Find where the given text appears and provide that cell's center as (x, y) coordinate. 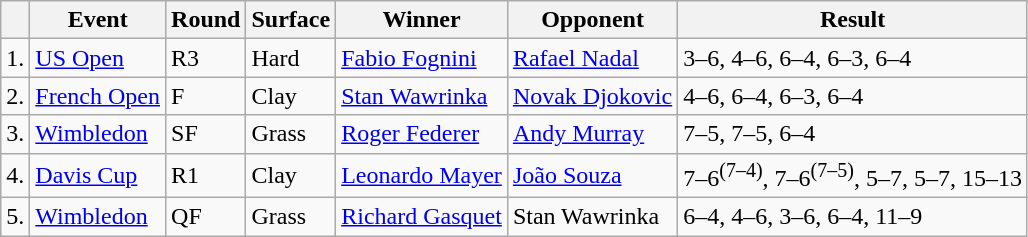
Andy Murray (592, 134)
US Open (98, 58)
Surface (291, 20)
R1 (206, 176)
Fabio Fognini (422, 58)
7–5, 7–5, 6–4 (853, 134)
João Souza (592, 176)
Opponent (592, 20)
3. (16, 134)
7–6(7–4), 7–6(7–5), 5–7, 5–7, 15–13 (853, 176)
Richard Gasquet (422, 217)
4–6, 6–4, 6–3, 6–4 (853, 96)
F (206, 96)
5. (16, 217)
Winner (422, 20)
Event (98, 20)
Hard (291, 58)
French Open (98, 96)
6–4, 4–6, 3–6, 6–4, 11–9 (853, 217)
4. (16, 176)
R3 (206, 58)
3–6, 4–6, 6–4, 6–3, 6–4 (853, 58)
Roger Federer (422, 134)
1. (16, 58)
Leonardo Mayer (422, 176)
2. (16, 96)
Novak Djokovic (592, 96)
Round (206, 20)
SF (206, 134)
Result (853, 20)
Rafael Nadal (592, 58)
Davis Cup (98, 176)
QF (206, 217)
